Find where the given text appears and provide that cell's center as [x, y] coordinate. 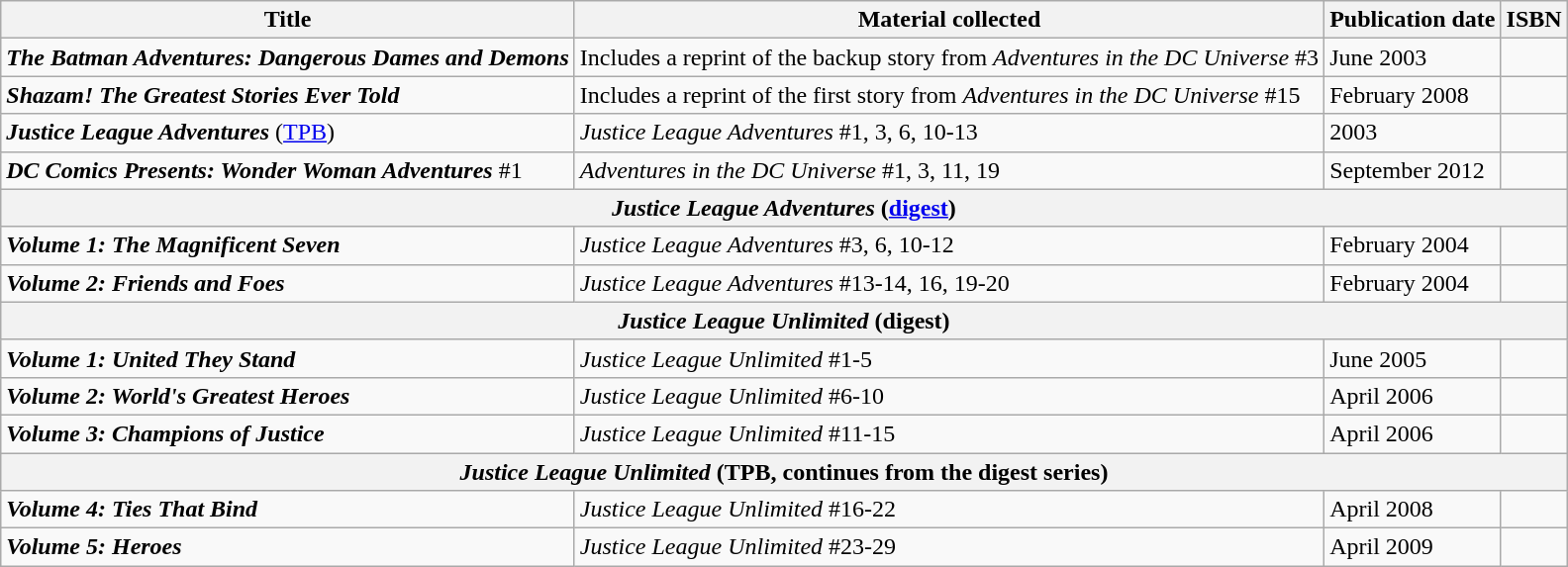
April 2008 [1413, 510]
Includes a reprint of the backup story from Adventures in the DC Universe #3 [948, 57]
Justice League Unlimited (TPB, continues from the digest series) [784, 472]
Volume 2: Friends and Foes [288, 283]
Justice League Adventures #3, 6, 10-12 [948, 245]
Volume 2: World's Greatest Heroes [288, 396]
June 2005 [1413, 358]
Volume 1: United They Stand [288, 358]
Justice League Adventures #13-14, 16, 19-20 [948, 283]
Justice League Adventures (digest) [784, 208]
Volume 3: Champions of Justice [288, 433]
Justice League Adventures (TPB) [288, 133]
Volume 5: Heroes [288, 547]
Shazam! The Greatest Stories Ever Told [288, 95]
Justice League Unlimited #16-22 [948, 510]
Justice League Unlimited #6-10 [948, 396]
Justice League Unlimited (digest) [784, 321]
September 2012 [1413, 170]
Includes a reprint of the first story from Adventures in the DC Universe #15 [948, 95]
Justice League Unlimited #23-29 [948, 547]
ISBN [1534, 20]
Volume 4: Ties That Bind [288, 510]
Title [288, 20]
2003 [1413, 133]
DC Comics Presents: Wonder Woman Adventures #1 [288, 170]
Justice League Unlimited #11-15 [948, 433]
Publication date [1413, 20]
Justice League Adventures #1, 3, 6, 10-13 [948, 133]
February 2008 [1413, 95]
Adventures in the DC Universe #1, 3, 11, 19 [948, 170]
June 2003 [1413, 57]
The Batman Adventures: Dangerous Dames and Demons [288, 57]
Volume 1: The Magnificent Seven [288, 245]
Justice League Unlimited #1-5 [948, 358]
Material collected [948, 20]
April 2009 [1413, 547]
